Identify which cell holds the provided text, then report its [X, Y] central coordinate. 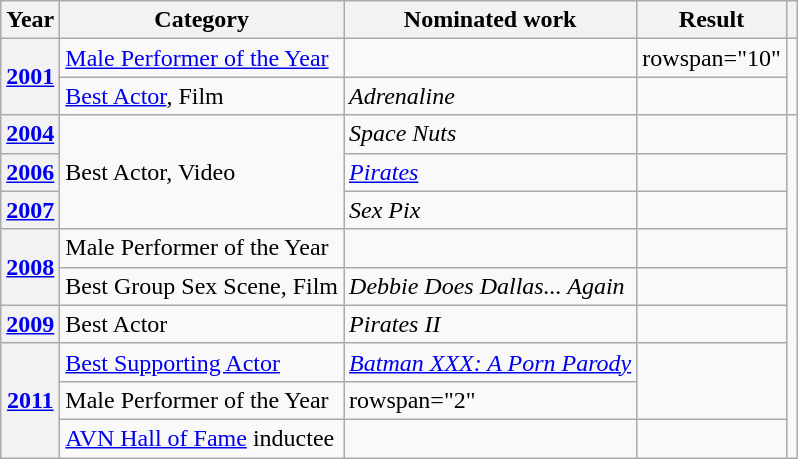
Best Actor, Video [202, 172]
Result [712, 20]
Space Nuts [490, 134]
Sex Pix [490, 210]
Nominated work [490, 20]
Batman XXX: A Porn Parody [490, 362]
2004 [30, 134]
Pirates II [490, 324]
AVN Hall of Fame inductee [202, 438]
Best Actor, Film [202, 96]
rowspan="2" [490, 400]
rowspan="10" [712, 58]
Debbie Does Dallas... Again [490, 286]
Best Supporting Actor [202, 362]
2001 [30, 77]
2008 [30, 267]
2006 [30, 172]
Pirates [490, 172]
2009 [30, 324]
Best Actor [202, 324]
2011 [30, 400]
Best Group Sex Scene, Film [202, 286]
Adrenaline [490, 96]
Year [30, 20]
2007 [30, 210]
Category [202, 20]
